Search for the cell housing the specified text and yield its (x, y) center coordinate. 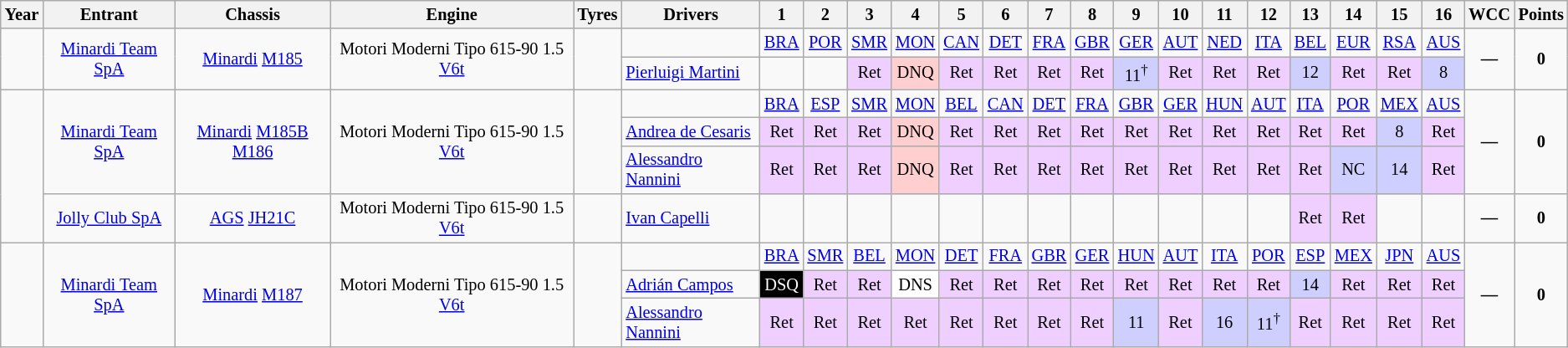
Tyres (598, 14)
13 (1310, 14)
WCC (1489, 14)
4 (915, 14)
Chassis (253, 14)
NED (1224, 43)
DNS (915, 284)
Minardi M185B M186 (253, 142)
7 (1050, 14)
NC (1353, 170)
AGS JH21C (253, 218)
6 (1005, 14)
5 (962, 14)
Pierluigi Martini (691, 74)
Ivan Capelli (691, 218)
Minardi M187 (253, 294)
Drivers (691, 14)
2 (825, 14)
Year (22, 14)
JPN (1400, 256)
Engine (452, 14)
15 (1400, 14)
Adrián Campos (691, 284)
RSA (1400, 43)
1 (782, 14)
Andrea de Cesaris (691, 131)
Minardi M185 (253, 59)
3 (870, 14)
EUR (1353, 43)
Points (1541, 14)
Entrant (109, 14)
Jolly Club SpA (109, 218)
9 (1136, 14)
DSQ (782, 284)
10 (1181, 14)
